Capture the cell that displays the provided text and extract its [X, Y] central coordinate. 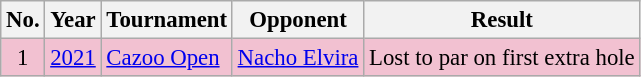
Cazoo Open [166, 58]
Nacho Elvira [298, 58]
Tournament [166, 20]
Lost to par on first extra hole [502, 58]
Opponent [298, 20]
No. [23, 20]
2021 [73, 58]
Year [73, 20]
1 [23, 58]
Result [502, 20]
